Provide the (x, y) coordinate of the cell's center where the given text is located.  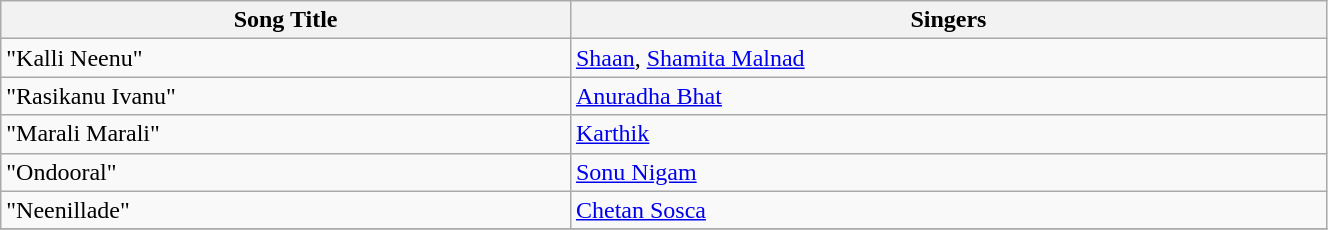
"Neenillade" (286, 210)
Sonu Nigam (948, 172)
"Kalli Neenu" (286, 58)
"Rasikanu Ivanu" (286, 96)
Song Title (286, 20)
"Ondooral" (286, 172)
Chetan Sosca (948, 210)
Shaan, Shamita Malnad (948, 58)
Singers (948, 20)
"Marali Marali" (286, 134)
Anuradha Bhat (948, 96)
Karthik (948, 134)
